Detect which cell encompasses the target text, then output its [X, Y] center coordinate. 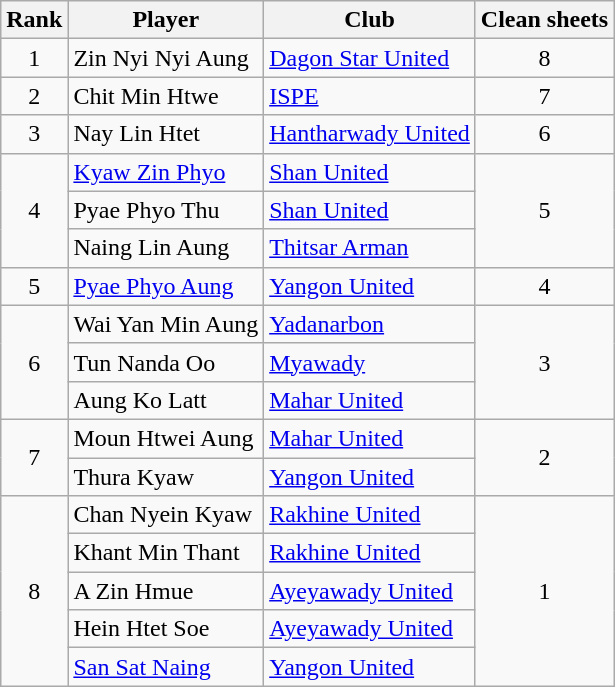
Thitsar Arman [370, 248]
Yadanarbon [370, 324]
Chan Nyein Kyaw [166, 515]
Rank [34, 20]
Chit Min Htwe [166, 96]
Khant Min Thant [166, 553]
Tun Nanda Oo [166, 362]
Dagon Star United [370, 58]
Pyae Phyo Aung [166, 286]
Player [166, 20]
Kyaw Zin Phyo [166, 172]
ISPE [370, 96]
Wai Yan Min Aung [166, 324]
San Sat Naing [166, 667]
Club [370, 20]
Pyae Phyo Thu [166, 210]
Hantharwady United [370, 134]
Naing Lin Aung [166, 248]
Zin Nyi Nyi Aung [166, 58]
Myawady [370, 362]
Nay Lin Htet [166, 134]
Thura Kyaw [166, 477]
Clean sheets [544, 20]
Moun Htwei Aung [166, 438]
Aung Ko Latt [166, 400]
Hein Htet Soe [166, 629]
A Zin Hmue [166, 591]
